Return the [x, y] coordinate for the center point of the cell that contains the specified text.  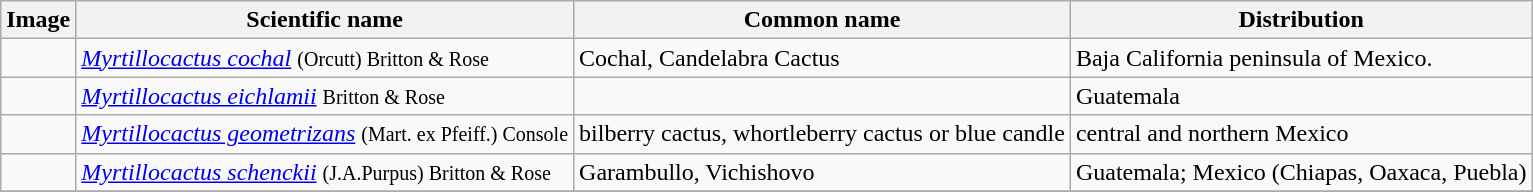
Image [38, 20]
Myrtillocactus eichlamii Britton & Rose [325, 96]
Myrtillocactus cochal (Orcutt) Britton & Rose [325, 58]
Cochal, Candelabra Cactus [822, 58]
Guatemala [1301, 96]
Myrtillocactus schenckii (J.A.Purpus) Britton & Rose [325, 172]
Common name [822, 20]
Guatemala; Mexico (Chiapas, Oaxaca, Puebla) [1301, 172]
Distribution [1301, 20]
Scientific name [325, 20]
Baja California peninsula of Mexico. [1301, 58]
central and northern Mexico [1301, 134]
Myrtillocactus geometrizans (Mart. ex Pfeiff.) Console [325, 134]
Garambullo, Vichishovo [822, 172]
bilberry cactus, whortleberry cactus or blue candle [822, 134]
